Provide the (X, Y) coordinate of the cell's center where the given text is located.  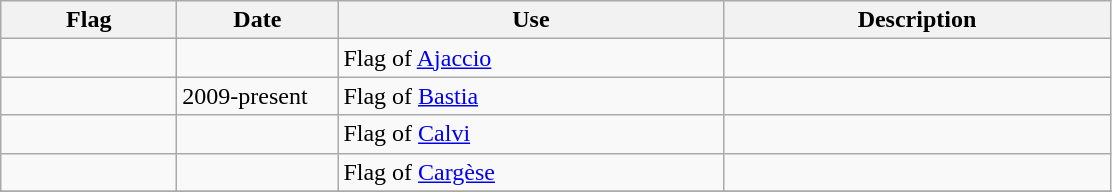
Flag (89, 20)
Description (917, 20)
Flag of Calvi (531, 134)
Flag of Cargèse (531, 172)
Flag of Ajaccio (531, 58)
Use (531, 20)
Date (258, 20)
2009-present (258, 96)
Flag of Bastia (531, 96)
